Pinpoint the cell where the given text exists, returning its [x, y] midpoint coordinate. 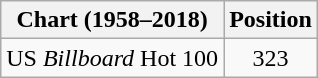
Position [271, 20]
US Billboard Hot 100 [112, 58]
323 [271, 58]
Chart (1958–2018) [112, 20]
